Detect which cell encompasses the target text, then output its [x, y] center coordinate. 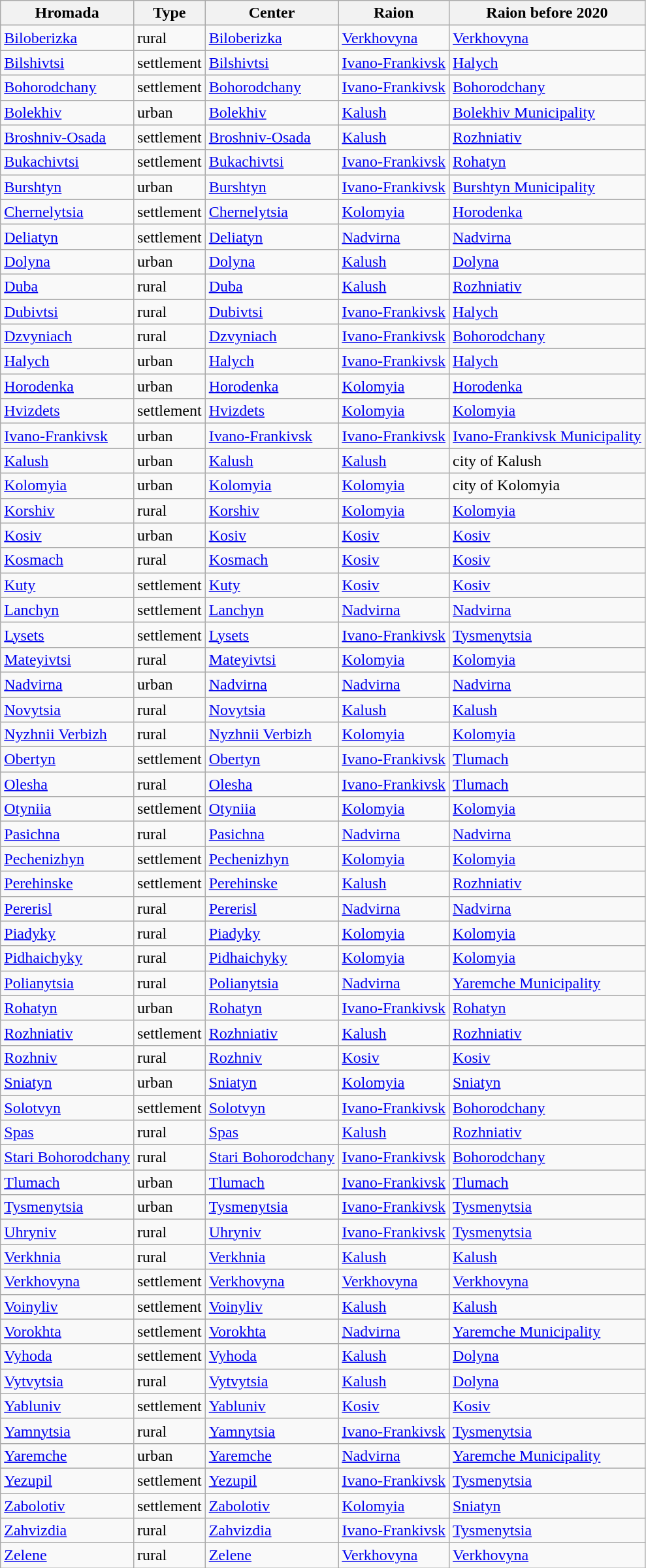
Raion [394, 13]
city of Kolomyia [547, 486]
Center [272, 13]
Hromada [67, 13]
Ivano-Frankivsk Municipality [547, 436]
city of Kalush [547, 461]
Type [169, 13]
Raion before 2020 [547, 13]
Bolekhiv Municipality [547, 112]
Burshtyn Municipality [547, 187]
